Pinpoint the cell where the given text exists, returning its [x, y] midpoint coordinate. 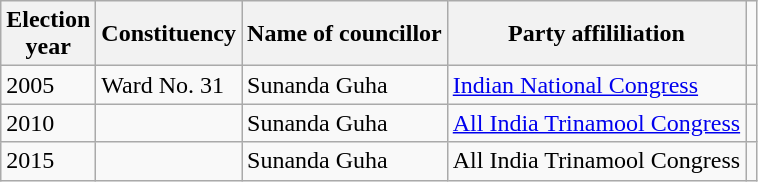
Party affililiation [596, 34]
Constituency [169, 34]
Election year [48, 34]
Indian National Congress [596, 85]
Ward No. 31 [169, 85]
Name of councillor [345, 34]
2005 [48, 85]
2015 [48, 161]
2010 [48, 123]
